Locate the cell with the specified text and output its [x, y] center coordinate. 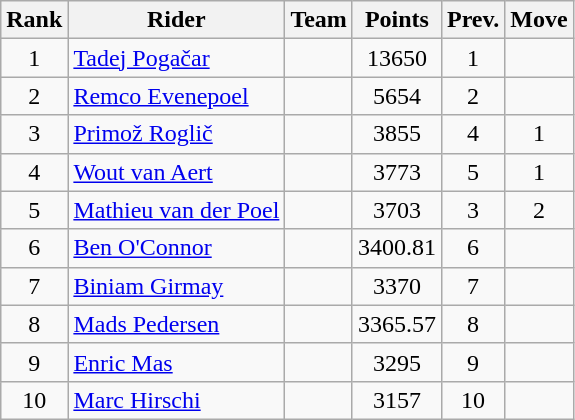
Ben O'Connor [176, 248]
Marc Hirschi [176, 400]
3855 [396, 134]
3703 [396, 210]
3365.57 [396, 324]
3157 [396, 400]
Biniam Girmay [176, 286]
3370 [396, 286]
Prev. [472, 20]
Mathieu van der Poel [176, 210]
Move [539, 20]
3773 [396, 172]
Remco Evenepoel [176, 96]
Team [319, 20]
5654 [396, 96]
Mads Pedersen [176, 324]
3400.81 [396, 248]
Rank [34, 20]
Enric Mas [176, 362]
3295 [396, 362]
Rider [176, 20]
13650 [396, 58]
Tadej Pogačar [176, 58]
Wout van Aert [176, 172]
Primož Roglič [176, 134]
Points [396, 20]
